Determine the [x, y] coordinate at the center of the cell enclosing the given text.  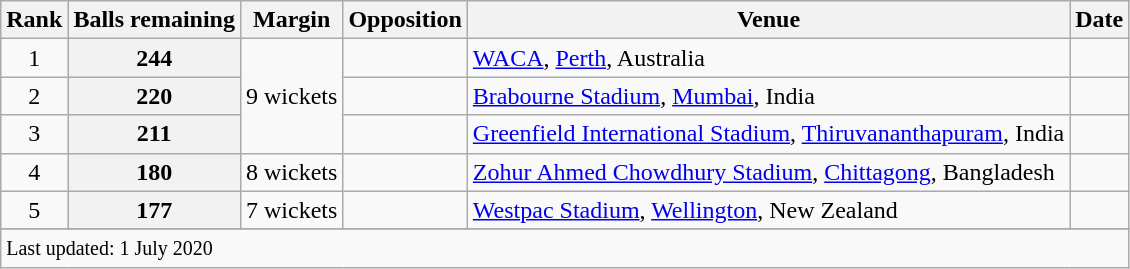
4 [34, 172]
211 [154, 134]
7 wickets [291, 210]
Opposition [405, 20]
Westpac Stadium, Wellington, New Zealand [768, 210]
Margin [291, 20]
Date [1100, 20]
3 [34, 134]
Venue [768, 20]
220 [154, 96]
2 [34, 96]
WACA, Perth, Australia [768, 58]
5 [34, 210]
244 [154, 58]
Rank [34, 20]
Brabourne Stadium, Mumbai, India [768, 96]
9 wickets [291, 96]
177 [154, 210]
Last updated: 1 July 2020 [565, 248]
Zohur Ahmed Chowdhury Stadium, Chittagong, Bangladesh [768, 172]
Greenfield International Stadium, Thiruvananthapuram, India [768, 134]
180 [154, 172]
8 wickets [291, 172]
1 [34, 58]
Balls remaining [154, 20]
